Detect which cell encompasses the target text, then output its (X, Y) center coordinate. 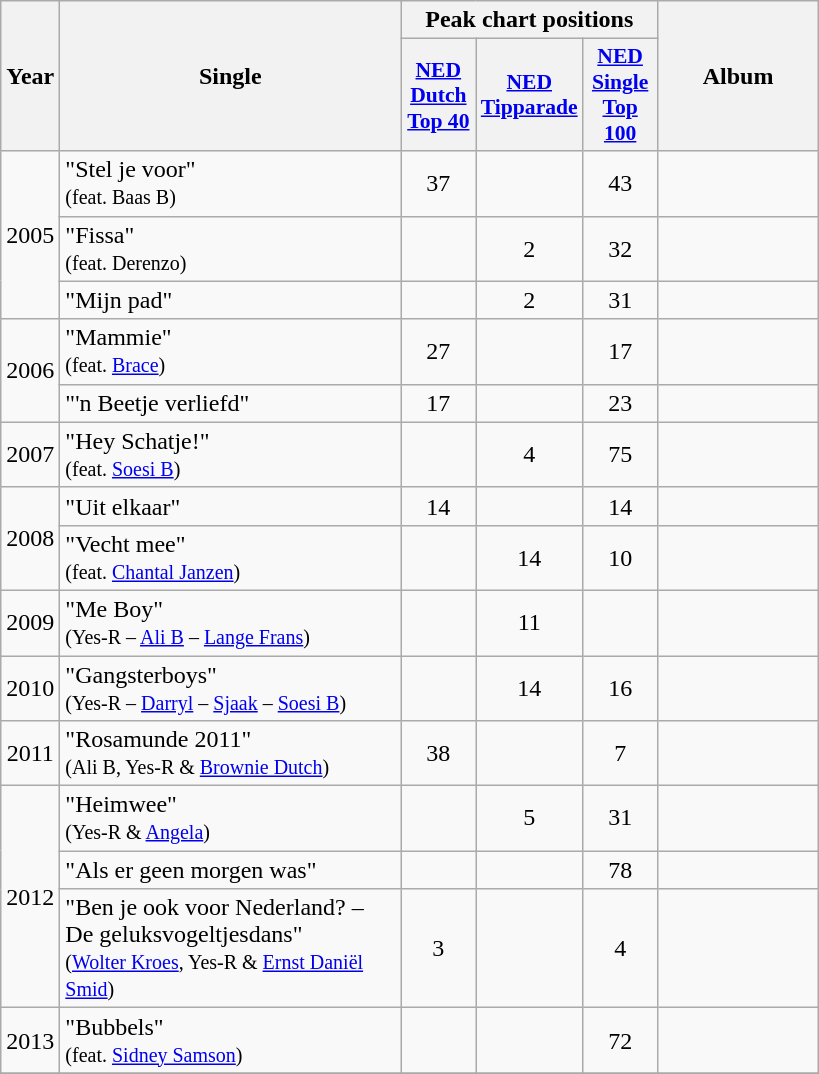
"Bubbels" (feat. Sidney Samson) (230, 1040)
37 (438, 184)
NED Tipparade (530, 95)
5 (530, 818)
2011 (30, 754)
72 (620, 1040)
NED Single Top 100 (620, 95)
2006 (30, 370)
Year (30, 76)
16 (620, 688)
"Mammie" (feat. Brace) (230, 352)
78 (620, 870)
2009 (30, 622)
Album (738, 76)
2013 (30, 1040)
27 (438, 352)
"Hey Schatje!" (feat. Soesi B) (230, 454)
"Vecht mee" (feat. Chantal Janzen) (230, 558)
"Fissa" (feat. Derenzo) (230, 248)
11 (530, 622)
"Heimwee" (Yes-R & Angela) (230, 818)
2007 (30, 454)
43 (620, 184)
"Stel je voor" (feat. Baas B) (230, 184)
"Gangsterboys" (Yes-R – Darryl – Sjaak – Soesi B) (230, 688)
Peak chart positions (530, 20)
2008 (30, 538)
23 (620, 403)
38 (438, 754)
2005 (30, 235)
Single (230, 76)
"Als er geen morgen was" (230, 870)
"Me Boy" (Yes-R – Ali B – Lange Frans) (230, 622)
"Mijn pad" (230, 300)
2012 (30, 897)
"Uit elkaar" (230, 506)
NED Dutch Top 40 (438, 95)
75 (620, 454)
"Rosamunde 2011" (Ali B, Yes-R & Brownie Dutch) (230, 754)
"'n Beetje verliefd" (230, 403)
3 (438, 948)
2010 (30, 688)
"Ben je ook voor Nederland? – De geluksvogeltjesdans" (Wolter Kroes, Yes-R & Ernst Daniël Smid) (230, 948)
10 (620, 558)
32 (620, 248)
7 (620, 754)
